From the cell containing the given text, extract its center point as [X, Y] coordinate. 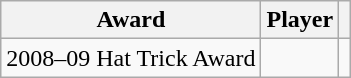
2008–09 Hat Trick Award [131, 58]
Player [300, 20]
Award [131, 20]
